Provide the (X, Y) coordinate of the cell's center where the given text is located.  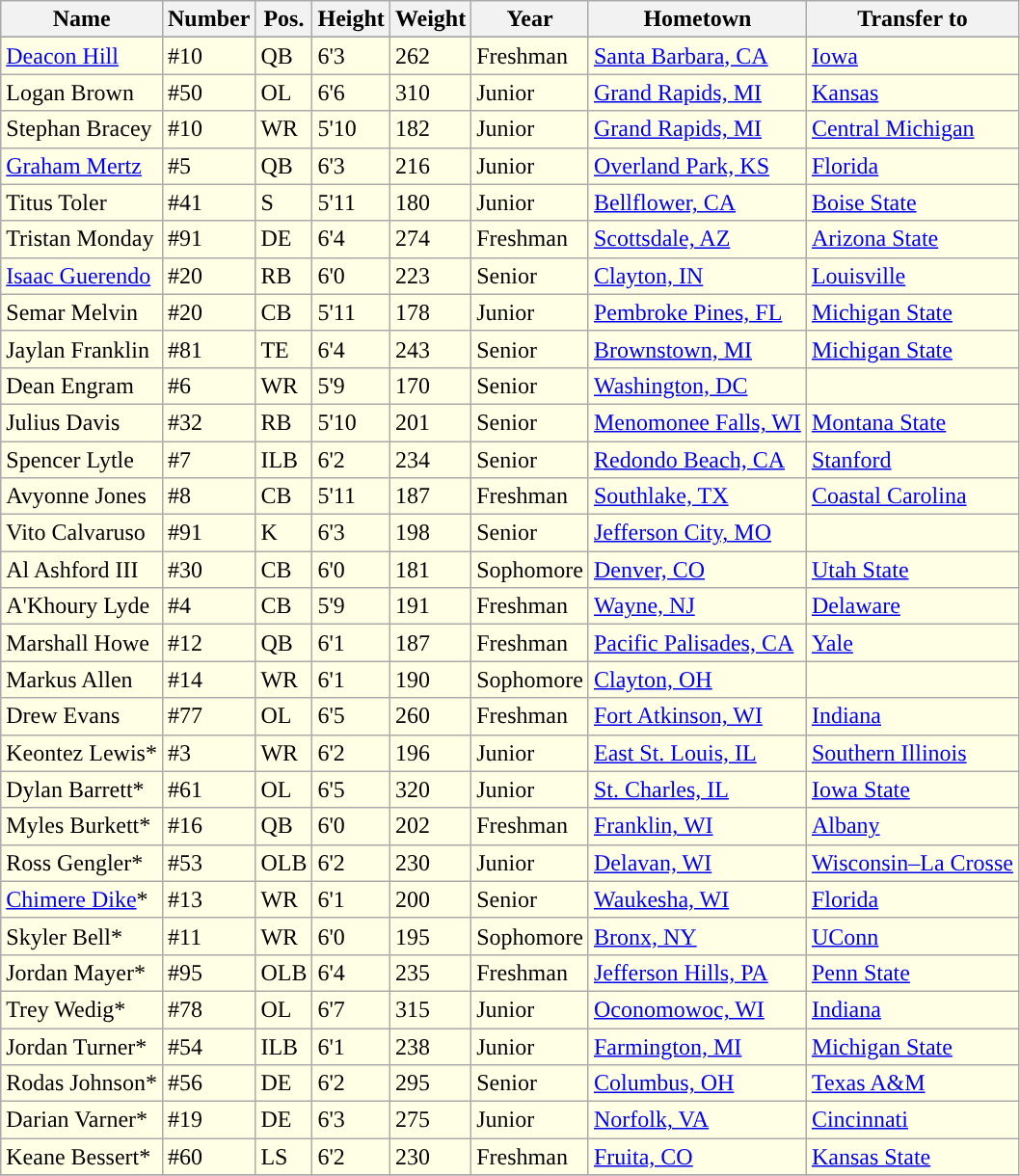
191 (430, 606)
Fort Atkinson, WI (697, 716)
190 (430, 680)
#56 (208, 1083)
Santa Barbara, CA (697, 56)
Graham Mertz (82, 166)
Ross Gengler* (82, 863)
#30 (208, 570)
#4 (208, 606)
#19 (208, 1120)
Oconomowoc, WI (697, 1009)
Scottsdale, AZ (697, 239)
Myles Burkett* (82, 826)
Trey Wedig* (82, 1009)
Julius Davis (82, 422)
Spencer Lytle (82, 460)
#7 (208, 460)
#12 (208, 643)
315 (430, 1009)
Cincinnati (912, 1120)
Columbus, OH (697, 1083)
Logan Brown (82, 93)
#11 (208, 936)
#3 (208, 753)
Iowa (912, 56)
Jaylan Franklin (82, 349)
#16 (208, 826)
Marshall Howe (82, 643)
Avyonne Jones (82, 496)
Tristan Monday (82, 239)
#53 (208, 863)
Brownstown, MI (697, 349)
196 (430, 753)
Titus Toler (82, 202)
260 (430, 716)
Southern Illinois (912, 753)
Arizona State (912, 239)
182 (430, 129)
Pacific Palisades, CA (697, 643)
Deacon Hill (82, 56)
Wisconsin–La Crosse (912, 863)
Rodas Johnson* (82, 1083)
Transfer to (912, 19)
Louisville (912, 276)
181 (430, 570)
Denver, CO (697, 570)
Weight (430, 19)
#5 (208, 166)
Stephan Bracey (82, 129)
6'6 (351, 93)
Dylan Barrett* (82, 789)
Number (208, 19)
Chimere Dike* (82, 899)
216 (430, 166)
Skyler Bell* (82, 936)
East St. Louis, IL (697, 753)
LS (283, 1157)
Coastal Carolina (912, 496)
235 (430, 973)
Height (351, 19)
Jefferson Hills, PA (697, 973)
Jordan Turner* (82, 1046)
Farmington, MI (697, 1046)
#6 (208, 386)
Al Ashford III (82, 570)
#60 (208, 1157)
201 (430, 422)
262 (430, 56)
Overland Park, KS (697, 166)
Dean Engram (82, 386)
274 (430, 239)
Iowa State (912, 789)
Albany (912, 826)
198 (430, 533)
#95 (208, 973)
#50 (208, 93)
Vito Calvaruso (82, 533)
#54 (208, 1046)
Bellflower, CA (697, 202)
Clayton, IN (697, 276)
#13 (208, 899)
Delaware (912, 606)
S (283, 202)
#41 (208, 202)
Utah State (912, 570)
Montana State (912, 422)
Yale (912, 643)
200 (430, 899)
Markus Allen (82, 680)
Bronx, NY (697, 936)
#78 (208, 1009)
#81 (208, 349)
275 (430, 1120)
310 (430, 93)
Keontez Lewis* (82, 753)
295 (430, 1083)
Franklin, WI (697, 826)
TE (283, 349)
Texas A&M (912, 1083)
Kansas State (912, 1157)
Kansas (912, 93)
St. Charles, IL (697, 789)
Fruita, CO (697, 1157)
Clayton, OH (697, 680)
Jordan Mayer* (82, 973)
234 (430, 460)
#77 (208, 716)
Semar Melvin (82, 312)
178 (430, 312)
243 (430, 349)
Menomonee Falls, WI (697, 422)
Pos. (283, 19)
Darian Varner* (82, 1120)
Delavan, WI (697, 863)
180 (430, 202)
Pembroke Pines, FL (697, 312)
Washington, DC (697, 386)
A'Khoury Lyde (82, 606)
K (283, 533)
#14 (208, 680)
195 (430, 936)
UConn (912, 936)
Drew Evans (82, 716)
#32 (208, 422)
170 (430, 386)
6'7 (351, 1009)
Jefferson City, MO (697, 533)
#61 (208, 789)
Name (82, 19)
Hometown (697, 19)
223 (430, 276)
Wayne, NJ (697, 606)
Norfolk, VA (697, 1120)
Isaac Guerendo (82, 276)
238 (430, 1046)
Penn State (912, 973)
320 (430, 789)
Southlake, TX (697, 496)
Redondo Beach, CA (697, 460)
Central Michigan (912, 129)
Waukesha, WI (697, 899)
Boise State (912, 202)
202 (430, 826)
Stanford (912, 460)
#8 (208, 496)
Keane Bessert* (82, 1157)
Year (530, 19)
